Return the (X, Y) coordinate for the center point of the cell that contains the specified text.  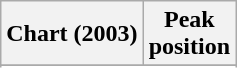
Chart (2003) (72, 34)
Peakposition (189, 34)
